Capture the cell that displays the provided text and extract its [x, y] central coordinate. 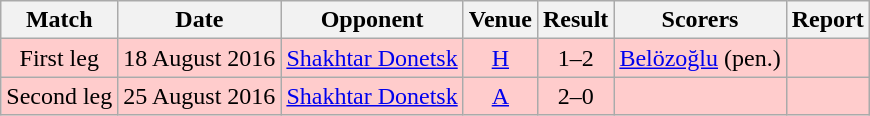
H [500, 58]
Opponent [372, 20]
A [500, 96]
Venue [500, 20]
Belözoğlu (pen.) [700, 58]
Report [828, 20]
Scorers [700, 20]
Match [60, 20]
First leg [60, 58]
Date [200, 20]
Result [575, 20]
25 August 2016 [200, 96]
1–2 [575, 58]
18 August 2016 [200, 58]
2–0 [575, 96]
Second leg [60, 96]
